Scan for the cell matching the given text and deliver its [X, Y] coordinate at center. 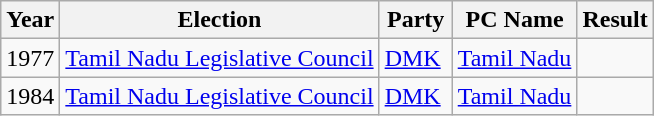
Party [416, 20]
PC Name [514, 20]
Result [615, 20]
1984 [30, 96]
1977 [30, 58]
Year [30, 20]
Election [220, 20]
